Output the [x, y] coordinate of the center of the cell containing the given text.  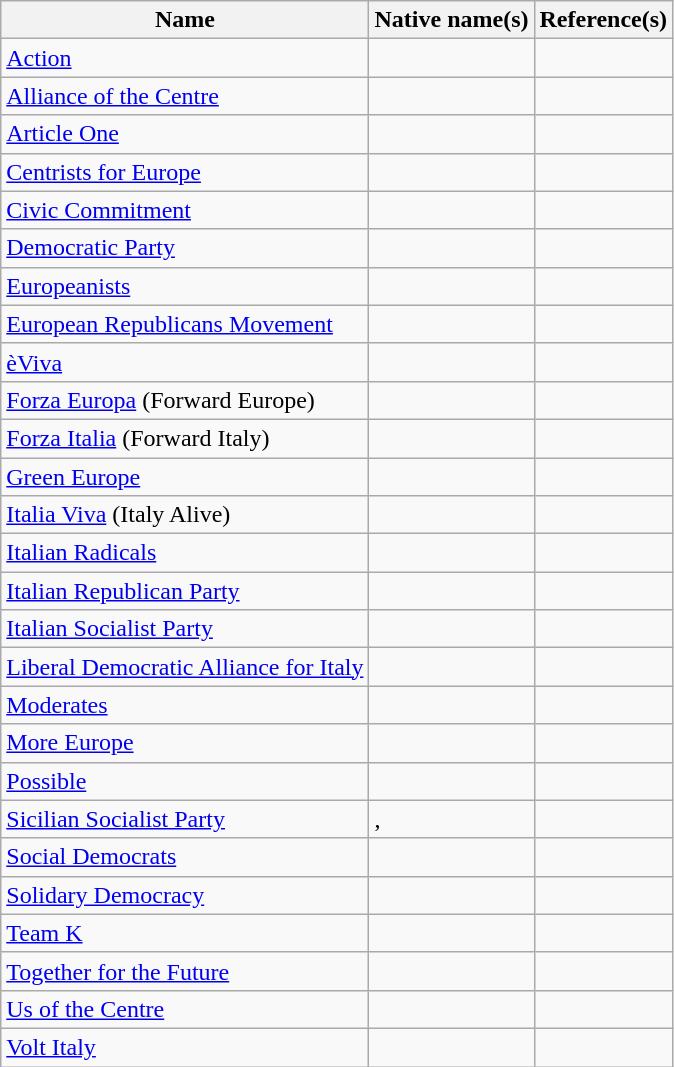
Italian Republican Party [185, 591]
Reference(s) [604, 20]
Italia Viva (Italy Alive) [185, 515]
Liberal Democratic Alliance for Italy [185, 667]
èViva [185, 362]
Forza Italia (Forward Italy) [185, 438]
Moderates [185, 705]
Possible [185, 781]
Italian Socialist Party [185, 629]
Italian Radicals [185, 553]
Social Democrats [185, 857]
Name [185, 20]
Together for the Future [185, 971]
Sicilian Socialist Party [185, 819]
Forza Europa (Forward Europe) [185, 400]
Native name(s) [452, 20]
Civic Commitment [185, 210]
Solidary Democracy [185, 895]
Us of the Centre [185, 1009]
Centrists for Europe [185, 172]
Action [185, 58]
Team K [185, 933]
Europeanists [185, 286]
European Republicans Movement [185, 324]
, [452, 819]
Green Europe [185, 477]
Article One [185, 134]
Volt Italy [185, 1047]
Alliance of the Centre [185, 96]
Democratic Party [185, 248]
More Europe [185, 743]
